From the cell containing the given text, extract its center point as [X, Y] coordinate. 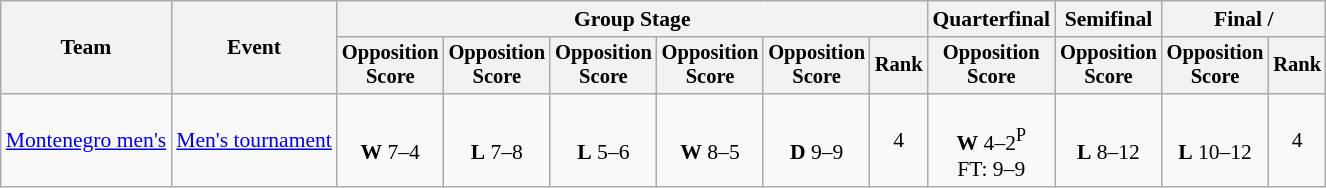
Final / [1244, 19]
W 7–4 [390, 140]
L 8–12 [1108, 140]
L 7–8 [498, 140]
L 10–12 [1216, 140]
W 8–5 [710, 140]
Quarterfinal [991, 19]
Team [86, 48]
L 5–6 [604, 140]
Event [254, 48]
Men's tournament [254, 140]
D 9–9 [816, 140]
Montenegro men's [86, 140]
Semifinal [1108, 19]
Group Stage [632, 19]
W 4–2PFT: 9–9 [991, 140]
